Provide the (X, Y) coordinate of the cell's center where the given text is located.  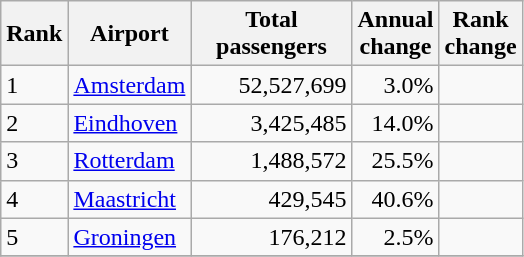
Totalpassengers (272, 34)
4 (34, 199)
176,212 (272, 237)
Groningen (130, 237)
Rank (34, 34)
Rankchange (480, 34)
Amsterdam (130, 85)
Rotterdam (130, 161)
3.0% (396, 85)
14.0% (396, 123)
25.5% (396, 161)
429,545 (272, 199)
3,425,485 (272, 123)
52,527,699 (272, 85)
2.5% (396, 237)
1,488,572 (272, 161)
Airport (130, 34)
1 (34, 85)
Eindhoven (130, 123)
Maastricht (130, 199)
5 (34, 237)
Annualchange (396, 34)
2 (34, 123)
40.6% (396, 199)
3 (34, 161)
